Extract the [x, y] coordinate from the center of the cell holding the provided text.  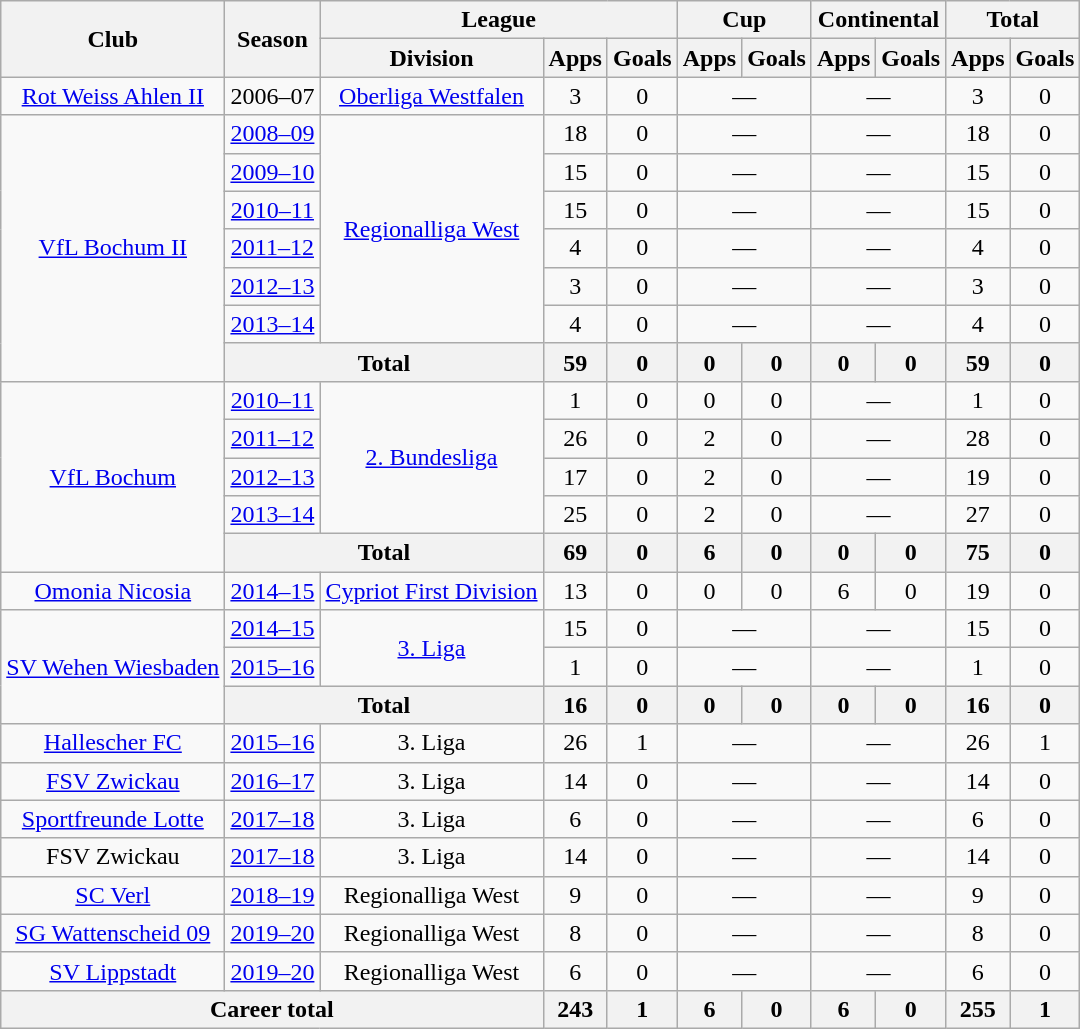
SV Wehen Wiesbaden [113, 667]
75 [978, 553]
Rot Weiss Ahlen II [113, 96]
243 [575, 1009]
2006–07 [272, 96]
Division [432, 58]
28 [978, 438]
League [498, 20]
Oberliga Westfalen [432, 96]
13 [575, 591]
2. Bundesliga [432, 457]
SC Verl [113, 895]
Continental [878, 20]
Omonia Nicosia [113, 591]
Cup [744, 20]
2018–19 [272, 895]
25 [575, 515]
SG Wattenscheid 09 [113, 933]
Season [272, 39]
255 [978, 1009]
2009–10 [272, 172]
VfL Bochum II [113, 248]
27 [978, 515]
SV Lippstadt [113, 971]
VfL Bochum [113, 476]
2016–17 [272, 781]
Club [113, 39]
Career total [272, 1009]
69 [575, 553]
17 [575, 477]
2008–09 [272, 134]
Sportfreunde Lotte [113, 819]
Cypriot First Division [432, 591]
Hallescher FC [113, 743]
